Return (x, y) of the center of cell containing provided text 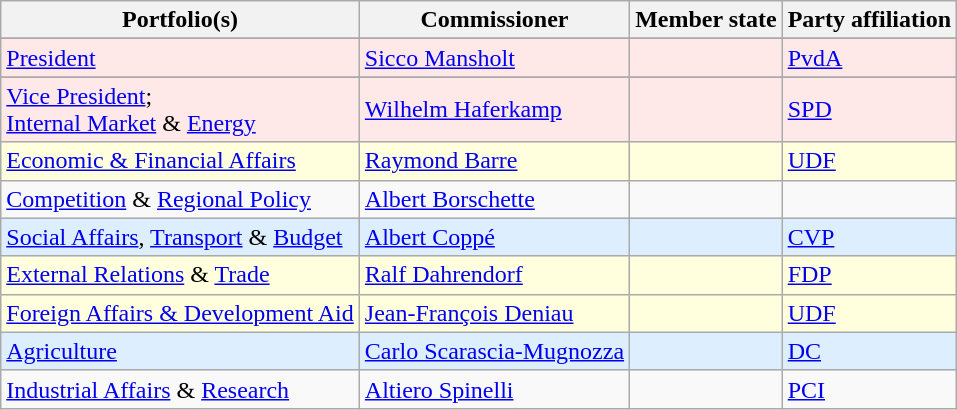
PvdA (869, 58)
Economic & Financial Affairs (180, 161)
Foreign Affairs & Development Aid (180, 313)
Industrial Affairs & Research (180, 389)
Altiero Spinelli (494, 389)
Member state (706, 20)
DC (869, 351)
Carlo Scarascia-Mugnozza (494, 351)
External Relations & Trade (180, 275)
SPD (869, 110)
Agriculture (180, 351)
Raymond Barre (494, 161)
CVP (869, 237)
Vice President;Internal Market & Energy (180, 110)
Social Affairs, Transport & Budget (180, 237)
Albert Coppé (494, 237)
Portfolio(s) (180, 20)
Commissioner (494, 20)
Sicco Mansholt (494, 58)
Wilhelm Haferkamp (494, 110)
Ralf Dahrendorf (494, 275)
Albert Borschette (494, 199)
Party affiliation (869, 20)
President (180, 58)
PCI (869, 389)
Jean-François Deniau (494, 313)
Competition & Regional Policy (180, 199)
FDP (869, 275)
